Pinpoint the cell where the given text exists, returning its (X, Y) midpoint coordinate. 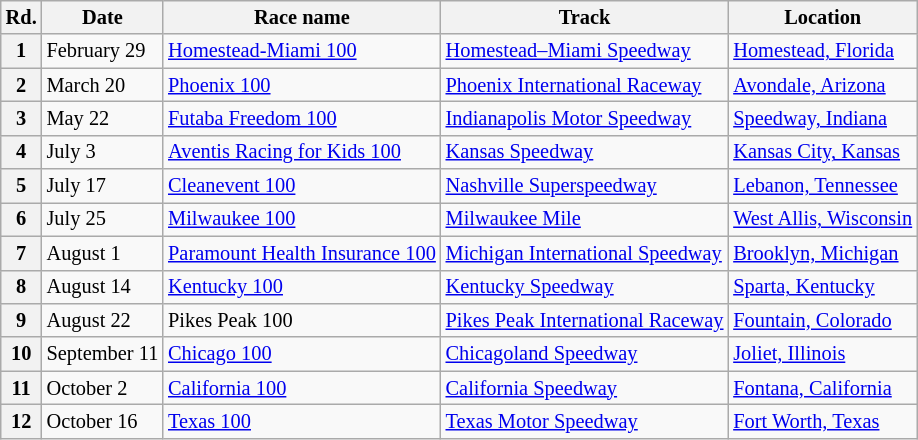
Fountain, Colorado (822, 320)
Track (585, 17)
Nashville Superspeedway (585, 186)
Location (822, 17)
11 (22, 388)
3 (22, 118)
2 (22, 85)
Chicago 100 (302, 354)
February 29 (103, 51)
Kentucky Speedway (585, 287)
Fontana, California (822, 388)
Homestead-Miami 100 (302, 51)
12 (22, 421)
Michigan International Speedway (585, 253)
Pikes Peak International Raceway (585, 320)
Race name (302, 17)
October 16 (103, 421)
July 17 (103, 186)
Chicagoland Speedway (585, 354)
August 1 (103, 253)
7 (22, 253)
Rd. (22, 17)
Joliet, Illinois (822, 354)
August 22 (103, 320)
4 (22, 152)
Milwaukee Mile (585, 219)
West Allis, Wisconsin (822, 219)
March 20 (103, 85)
California Speedway (585, 388)
Sparta, Kentucky (822, 287)
8 (22, 287)
Aventis Racing for Kids 100 (302, 152)
Homestead, Florida (822, 51)
August 14 (103, 287)
Paramount Health Insurance 100 (302, 253)
Kentucky 100 (302, 287)
California 100 (302, 388)
6 (22, 219)
Homestead–Miami Speedway (585, 51)
Futaba Freedom 100 (302, 118)
Texas Motor Speedway (585, 421)
Cleanevent 100 (302, 186)
10 (22, 354)
1 (22, 51)
Date (103, 17)
Texas 100 (302, 421)
Speedway, Indiana (822, 118)
Brooklyn, Michigan (822, 253)
Phoenix International Raceway (585, 85)
July 25 (103, 219)
July 3 (103, 152)
Phoenix 100 (302, 85)
Kansas Speedway (585, 152)
9 (22, 320)
September 11 (103, 354)
May 22 (103, 118)
Pikes Peak 100 (302, 320)
Milwaukee 100 (302, 219)
Fort Worth, Texas (822, 421)
October 2 (103, 388)
Indianapolis Motor Speedway (585, 118)
Avondale, Arizona (822, 85)
5 (22, 186)
Kansas City, Kansas (822, 152)
Lebanon, Tennessee (822, 186)
